Scan for the cell matching the given text and deliver its (X, Y) coordinate at center. 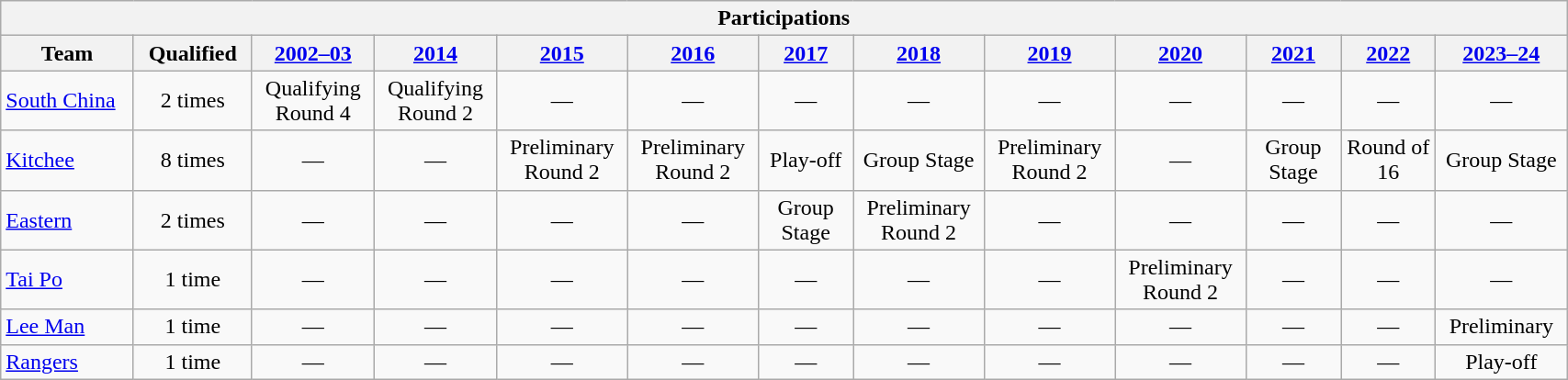
2015 (562, 53)
2002–03 (312, 53)
Rangers (68, 362)
2021 (1293, 53)
2018 (919, 53)
Qualifying Round 2 (435, 101)
2016 (693, 53)
2023–24 (1501, 53)
2020 (1180, 53)
Participations (784, 18)
Round of 16 (1389, 160)
Tai Po (68, 279)
8 times (193, 160)
Team (68, 53)
South China (68, 101)
Kitchee (68, 160)
Qualifying Round 4 (312, 101)
2017 (805, 53)
Qualified (193, 53)
Eastern (68, 220)
2022 (1389, 53)
2019 (1049, 53)
2014 (435, 53)
Lee Man (68, 327)
Preliminary (1501, 327)
